Find where the given text appears and provide that cell's center as [x, y] coordinate. 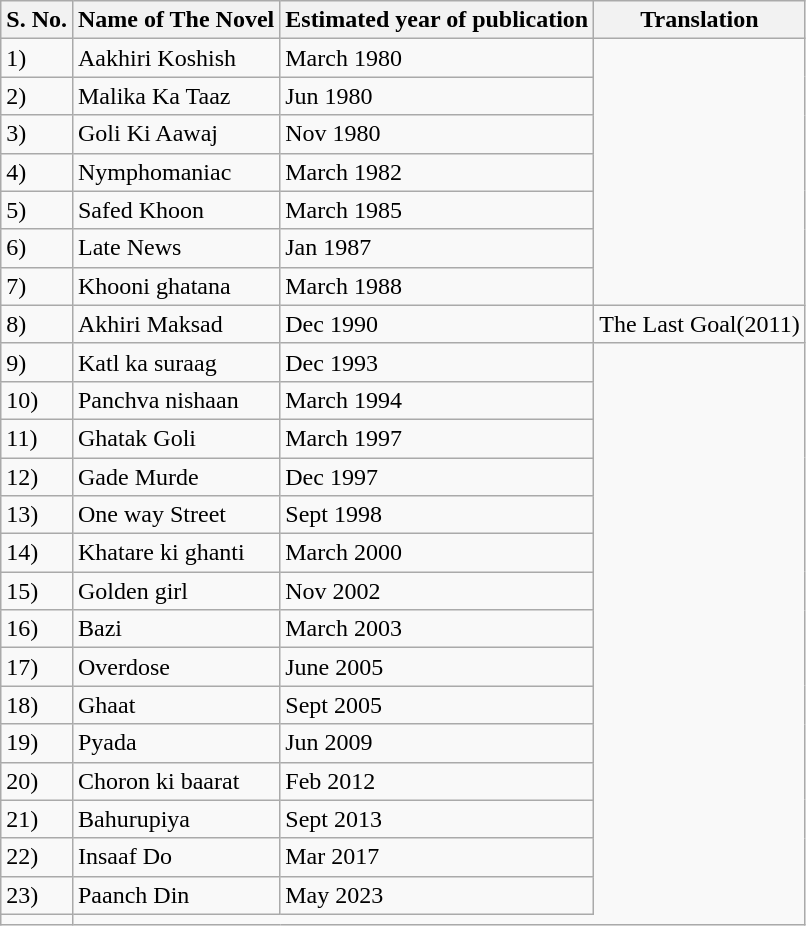
Mar 2017 [437, 857]
Goli Ki Aawaj [176, 134]
6) [37, 248]
Dec 1990 [437, 324]
One way Street [176, 515]
Bahurupiya [176, 819]
12) [37, 477]
Dec 1993 [437, 362]
Panchva nishaan [176, 400]
1) [37, 58]
10) [37, 400]
Insaaf Do [176, 857]
4) [37, 172]
7) [37, 286]
19) [37, 743]
Translation [700, 20]
March 1980 [437, 58]
Safed Khoon [176, 210]
Nymphomaniac [176, 172]
Jan 1987 [437, 248]
Malika Ka Taaz [176, 96]
Sept 2013 [437, 819]
17) [37, 667]
Estimated year of publication [437, 20]
3) [37, 134]
March 1982 [437, 172]
21) [37, 819]
Nov 1980 [437, 134]
Feb 2012 [437, 781]
Khooni ghatana [176, 286]
Katl ka suraag [176, 362]
20) [37, 781]
Late News [176, 248]
Sept 2005 [437, 705]
Nov 2002 [437, 591]
March 1997 [437, 438]
8) [37, 324]
Ghatak Goli [176, 438]
Aakhiri Koshish [176, 58]
11) [37, 438]
18) [37, 705]
Name of The Novel [176, 20]
The Last Goal(2011) [700, 324]
15) [37, 591]
Ghaat [176, 705]
Jun 1980 [437, 96]
Paanch Din [176, 895]
9) [37, 362]
Dec 1997 [437, 477]
May 2023 [437, 895]
March 2003 [437, 629]
13) [37, 515]
5) [37, 210]
June 2005 [437, 667]
Khatare ki ghanti [176, 553]
Bazi [176, 629]
22) [37, 857]
Overdose [176, 667]
16) [37, 629]
March 1985 [437, 210]
March 1988 [437, 286]
S. No. [37, 20]
March 2000 [437, 553]
Sept 1998 [437, 515]
Pyada [176, 743]
Gade Murde [176, 477]
23) [37, 895]
Jun 2009 [437, 743]
14) [37, 553]
2) [37, 96]
Akhiri Maksad [176, 324]
Golden girl [176, 591]
March 1994 [437, 400]
Choron ki baarat [176, 781]
